Return [X, Y] of the center of cell containing provided text 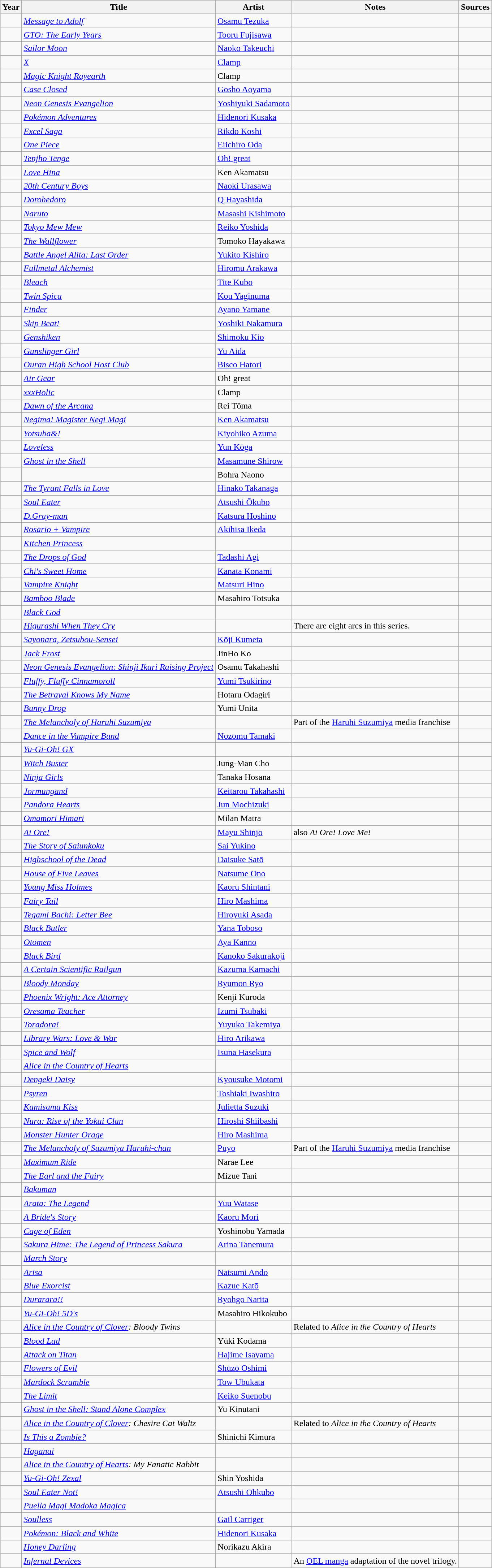
Yumi Unita [254, 708]
Yu Kinutani [254, 1409]
Yuyuko Takemiya [254, 1024]
Hajime Isayama [254, 1355]
Soulless [118, 1520]
GTO: The Early Years [118, 35]
Norikazu Akira [254, 1547]
Hinako Takanaga [254, 488]
The Melancholy of Suzumiya Haruhi-chan [118, 1148]
Neon Genesis Evangelion: Shinji Ikari Raising Project [118, 667]
Love Hina [118, 172]
Ouran High School Host Club [118, 364]
Atsushi Ōkubo [254, 502]
Witch Buster [118, 763]
Matsuri Hino [254, 584]
Nozomu Tamaki [254, 736]
Sai Yukino [254, 846]
Tooru Fujisawa [254, 35]
Kitchen Princess [118, 543]
Oresama Teacher [118, 1011]
Yana Toboso [254, 928]
Soul Eater Not! [118, 1492]
Keitarou Takahashi [254, 791]
Notes [375, 7]
Infernal Devices [118, 1561]
Finder [118, 310]
Arata: The Legend [118, 1203]
Kōji Kumeta [254, 640]
An OEL manga adaptation of the novel trilogy. [375, 1561]
Rei Tōma [254, 406]
House of Five Leaves [118, 873]
Hiromu Arakawa [254, 268]
Bunny Drop [118, 708]
Hiroyuki Asada [254, 915]
Dorohedoro [118, 200]
Natsumi Ando [254, 1272]
Fluffy, Fluffy Cinnamoroll [118, 681]
Masamune Shirow [254, 461]
Highschool of the Dead [118, 860]
Yu-Gi-Oh! Zexal [118, 1478]
Gail Carriger [254, 1520]
Kanoko Sakurakoji [254, 956]
Ryohgo Narita [254, 1300]
Kaoru Mori [254, 1217]
Julietta Suzuki [254, 1107]
Rosario + Vampire [118, 530]
Bloody Monday [118, 983]
Blue Exorcist [118, 1286]
There are eight arcs in this series. [375, 626]
Monster Hunter Orage [118, 1135]
Sources [475, 7]
Pandora Hearts [118, 804]
Bamboo Blade [118, 598]
Katsura Hoshino [254, 516]
Air Gear [118, 378]
Honey Darling [118, 1547]
Battle Angel Alita: Last Order [118, 255]
Naoko Takeuchi [254, 48]
Yumi Tsukirino [254, 681]
Alice in the Country of Clover: Chesire Cat Waltz [118, 1423]
Neon Genesis Evangelion [118, 103]
Pokémon Adventures [118, 117]
Maximum Ride [118, 1162]
Tomoko Hayakawa [254, 241]
Izumi Tsubaki [254, 1011]
Tegami Bachi: Letter Bee [118, 915]
A Certain Scientific Railgun [118, 969]
Haganai [118, 1451]
Reiko Yoshida [254, 227]
Kazue Katō [254, 1286]
Shinichi Kimura [254, 1437]
Yoshinobu Yamada [254, 1231]
Gunslinger Girl [118, 351]
Pokémon: Black and White [118, 1533]
Jung-Man Cho [254, 763]
Aya Kanno [254, 942]
Atsushi Ohkubo [254, 1492]
Message to Adolf [118, 21]
Durarara!! [118, 1300]
Arisa [118, 1272]
Yu-Gi-Oh! GX [118, 750]
Loveless [118, 447]
The Story of Saiunkoku [118, 846]
Library Wars: Love & War [118, 1038]
Negima! Magister Negi Magi [118, 420]
The Wallflower [118, 241]
Ai Ore! [118, 832]
xxxHolic [118, 392]
20th Century Boys [118, 186]
Tadashi Agi [254, 557]
Daisuke Satō [254, 860]
Mardock Scramble [118, 1382]
Young Miss Holmes [118, 887]
Sayonara, Zetsubou-Sensei [118, 640]
Nura: Rise of the Yokai Clan [118, 1121]
Milan Matra [254, 818]
Hiro Arikawa [254, 1038]
Keiko Suenobu [254, 1396]
Narae Lee [254, 1162]
Isuna Hasekura [254, 1052]
Ghost in the Shell: Stand Alone Complex [118, 1409]
Arina Tanemura [254, 1244]
Osamu Takahashi [254, 667]
Is This a Zombie? [118, 1437]
Naruto [118, 213]
The Melancholy of Haruhi Suzumiya [118, 722]
Akihisa Ikeda [254, 530]
Artist [254, 7]
Q Hayashida [254, 200]
Yoshiyuki Sadamoto [254, 103]
One Piece [118, 144]
Jack Frost [118, 653]
Ninja Girls [118, 777]
Kaoru Shintani [254, 887]
Osamu Tezuka [254, 21]
Bohra Naono [254, 475]
Yoshiki Nakamura [254, 323]
Shimoku Kio [254, 337]
JinHo Ko [254, 653]
Ayano Yamane [254, 310]
Bleach [118, 282]
Bakuman [118, 1189]
Kou Yaginuma [254, 296]
Soul Eater [118, 502]
Chi's Sweet Home [118, 571]
Shin Yoshida [254, 1478]
Rikdo Koshi [254, 131]
Bisco Hatori [254, 364]
Fullmetal Alchemist [118, 268]
Flowers of Evil [118, 1368]
Kamisama Kiss [118, 1107]
Skip Beat! [118, 323]
Dengeki Daisy [118, 1080]
Alice in the Country of Clover: Bloody Twins [118, 1327]
Attack on Titan [118, 1355]
Cage of Eden [118, 1231]
Case Closed [118, 90]
Vampire Knight [118, 584]
Kanata Konami [254, 571]
Hotaru Odagiri [254, 695]
Yotsuba&! [118, 433]
Otomen [118, 942]
D.Gray-man [118, 516]
Tite Kubo [254, 282]
Yu Aida [254, 351]
Genshiken [118, 337]
Shūzō Oshimi [254, 1368]
Yu-Gi-Oh! 5D's [118, 1313]
Sailor Moon [118, 48]
Sakura Hime: The Legend of Princess Sakura [118, 1244]
Masashi Kishimoto [254, 213]
Natsume Ono [254, 873]
X [118, 62]
A Bride's Story [118, 1217]
Blood Lad [118, 1341]
Naoki Urasawa [254, 186]
Hiroshi Shiibashi [254, 1121]
The Drops of God [118, 557]
Black Butler [118, 928]
Mizue Tani [254, 1176]
The Earl and the Fairy [118, 1176]
Alice in the Country of Hearts: My Fanatic Rabbit [118, 1464]
Masahiro Hikokubo [254, 1313]
Ryumon Ryo [254, 983]
Dawn of the Arcana [118, 406]
Omamori Himari [118, 818]
Tanaka Hosana [254, 777]
Magic Knight Rayearth [118, 76]
Tokyo Mew Mew [118, 227]
Kazuma Kamachi [254, 969]
Black Bird [118, 956]
Yuu Watase [254, 1203]
Ghost in the Shell [118, 461]
Dance in the Vampire Bund [118, 736]
Yūki Kodama [254, 1341]
Yun Kōga [254, 447]
also Ai Ore! Love Me! [375, 832]
Masahiro Totsuka [254, 598]
The Limit [118, 1396]
Title [118, 7]
Spice and Wolf [118, 1052]
Black God [118, 612]
Puella Magi Madoka Magica [118, 1506]
Toradora! [118, 1024]
Tow Ubukata [254, 1382]
Jormungand [118, 791]
March Story [118, 1258]
Kenji Kuroda [254, 997]
Year [11, 7]
Alice in the Country of Hearts [118, 1066]
Fairy Tail [118, 901]
Mayu Shinjo [254, 832]
Higurashi When They Cry [118, 626]
Kyousuke Motomi [254, 1080]
Gosho Aoyama [254, 90]
Eiichiro Oda [254, 144]
Jun Mochizuki [254, 804]
The Betrayal Knows My Name [118, 695]
Toshiaki Iwashiro [254, 1093]
Tenjho Tenge [118, 158]
Puyo [254, 1148]
Psyren [118, 1093]
Phoenix Wright: Ace Attorney [118, 997]
Twin Spica [118, 296]
The Tyrant Falls in Love [118, 488]
Excel Saga [118, 131]
Yukito Kishiro [254, 255]
Kiyohiko Azuma [254, 433]
